Search for the cell housing the specified text and yield its (x, y) center coordinate. 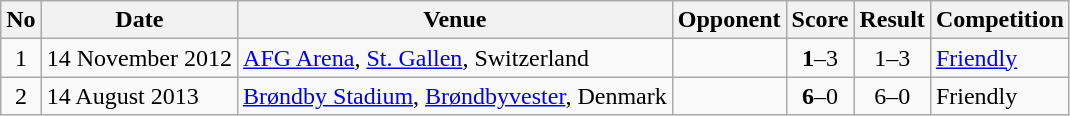
Score (820, 20)
14 August 2013 (139, 96)
Venue (456, 20)
No (21, 20)
Brøndby Stadium, Brøndbyvester, Denmark (456, 96)
2 (21, 96)
Result (892, 20)
1 (21, 58)
Competition (1000, 20)
Date (139, 20)
Opponent (729, 20)
14 November 2012 (139, 58)
AFG Arena, St. Gallen, Switzerland (456, 58)
